Identify which cell holds the provided text, then report its [x, y] central coordinate. 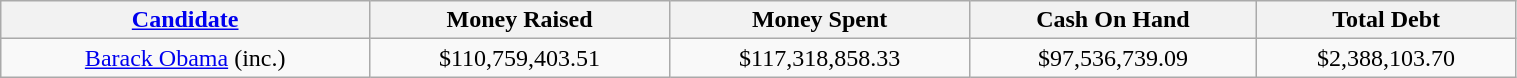
Cash On Hand [1114, 20]
$117,318,858.33 [820, 58]
Total Debt [1386, 20]
$110,759,403.51 [520, 58]
Money Raised [520, 20]
$2,388,103.70 [1386, 58]
Barack Obama (inc.) [186, 58]
Money Spent [820, 20]
$97,536,739.09 [1114, 58]
Candidate [186, 20]
